Determine the [X, Y] coordinate at the center of the cell enclosing the given text.  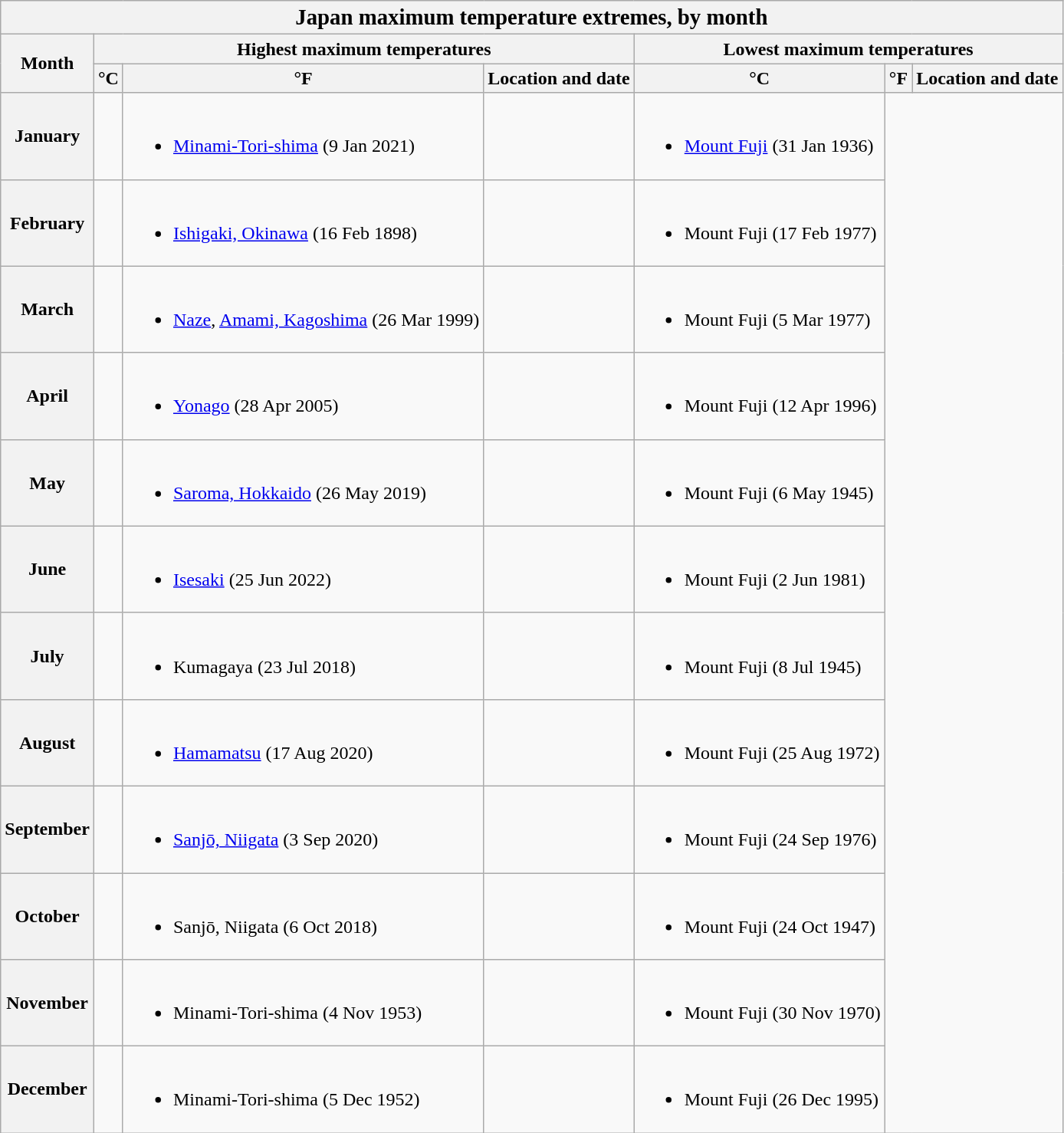
Kumagaya (23 Jul 2018) [303, 656]
Mount Fuji (2 Jun 1981) [759, 569]
Mount Fuji (25 Aug 1972) [759, 742]
Mount Fuji (12 Apr 1996) [759, 396]
Mount Fuji (31 Jan 1936) [759, 136]
March [48, 310]
Mount Fuji (30 Nov 1970) [759, 1003]
Minami-Tori-shima (5 Dec 1952) [303, 1090]
Isesaki (25 Jun 2022) [303, 569]
Yonago (28 Apr 2005) [303, 396]
Mount Fuji (17 Feb 1977) [759, 222]
May [48, 483]
Ishigaki, Okinawa (16 Feb 1898) [303, 222]
April [48, 396]
Minami-Tori-shima (9 Jan 2021) [303, 136]
Mount Fuji (6 May 1945) [759, 483]
October [48, 915]
Mount Fuji (8 Jul 1945) [759, 656]
Highest maximum temperatures [363, 49]
Mount Fuji (5 Mar 1977) [759, 310]
November [48, 1003]
June [48, 569]
Lowest maximum temperatures [848, 49]
Sanjō, Niigata (3 Sep 2020) [303, 829]
Mount Fuji (24 Sep 1976) [759, 829]
Hamamatsu (17 Aug 2020) [303, 742]
February [48, 222]
Month [48, 64]
December [48, 1090]
Japan maximum temperature extremes, by month [532, 18]
July [48, 656]
January [48, 136]
September [48, 829]
Minami-Tori-shima (4 Nov 1953) [303, 1003]
Saroma, Hokkaido (26 May 2019) [303, 483]
Mount Fuji (26 Dec 1995) [759, 1090]
Naze, Amami, Kagoshima (26 Mar 1999) [303, 310]
Sanjō, Niigata (6 Oct 2018) [303, 915]
August [48, 742]
Mount Fuji (24 Oct 1947) [759, 915]
